Output the (x, y) coordinate of the center of the cell containing the given text.  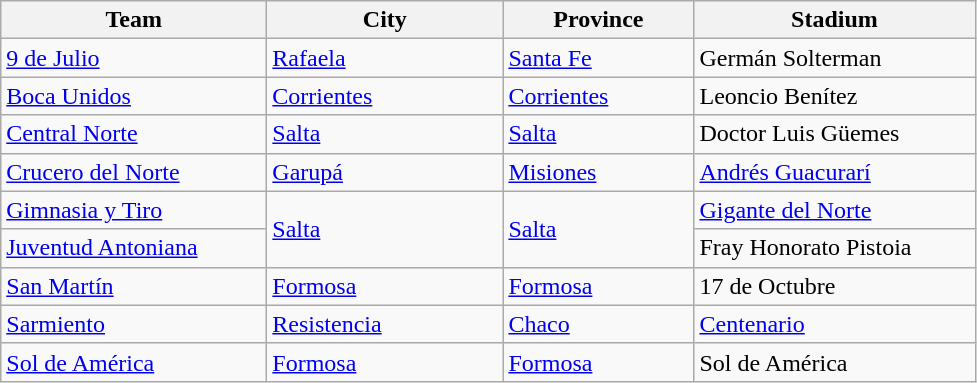
Doctor Luis Güemes (834, 134)
San Martín (134, 286)
Gimnasia y Tiro (134, 210)
City (385, 20)
Chaco (598, 324)
Andrés Guacurarí (834, 172)
Juventud Antoniana (134, 248)
Misiones (598, 172)
Santa Fe (598, 58)
Province (598, 20)
Stadium (834, 20)
Garupá (385, 172)
17 de Octubre (834, 286)
9 de Julio (134, 58)
Sarmiento (134, 324)
Gigante del Norte (834, 210)
Rafaela (385, 58)
Central Norte (134, 134)
Boca Unidos (134, 96)
Centenario (834, 324)
Fray Honorato Pistoia (834, 248)
Leoncio Benítez (834, 96)
Germán Solterman (834, 58)
Resistencia (385, 324)
Crucero del Norte (134, 172)
Team (134, 20)
